Search for the cell housing the specified text and yield its (x, y) center coordinate. 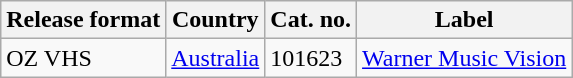
Warner Music Vision (464, 58)
OZ VHS (84, 58)
Cat. no. (311, 20)
101623 (311, 58)
Australia (216, 58)
Release format (84, 20)
Country (216, 20)
Label (464, 20)
